Determine the (X, Y) coordinate at the center of the cell enclosing the given text.  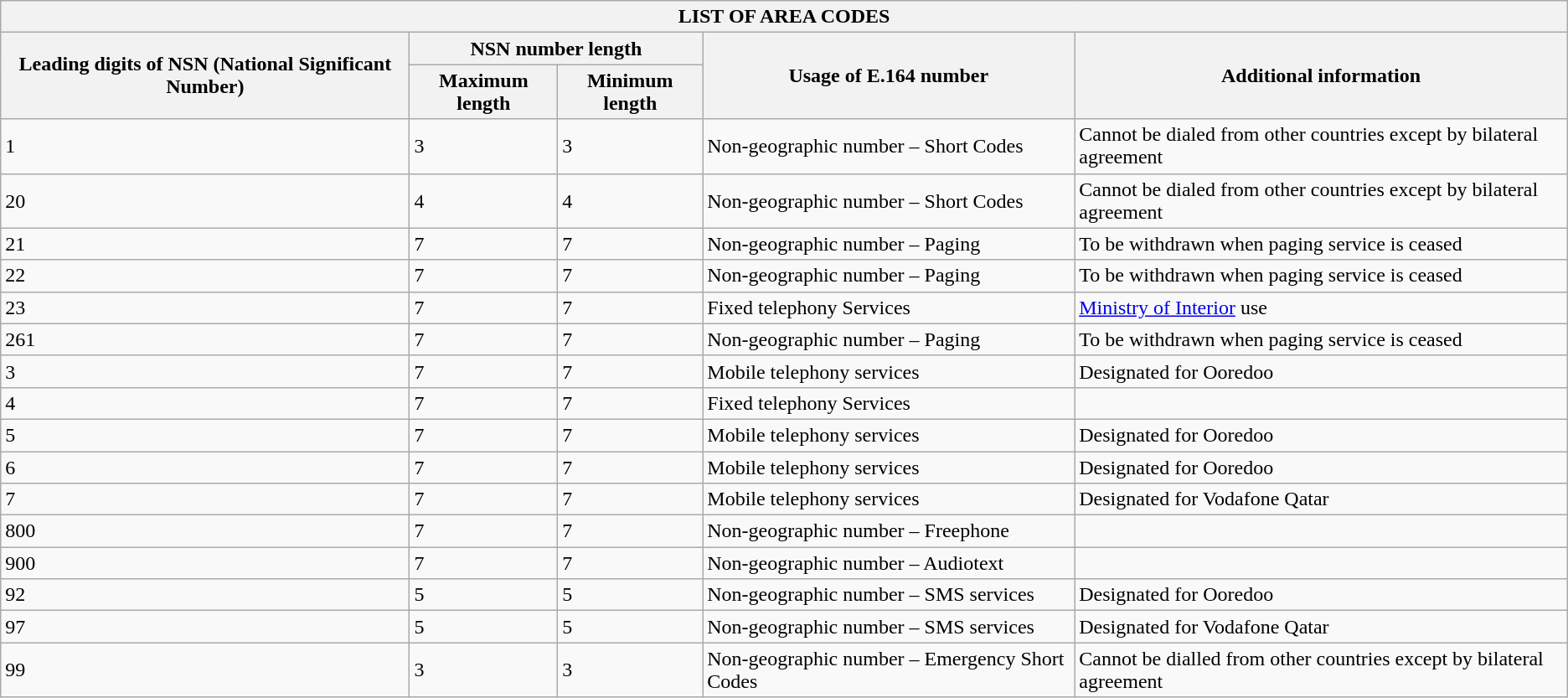
22 (205, 276)
Leading digits of NSN (National Significant Number) (205, 75)
800 (205, 531)
Non-geographic number – Audiotext (889, 563)
6 (205, 467)
Usage of E.164 number (889, 75)
261 (205, 339)
Non-geographic number – Freephone (889, 531)
LIST OF AREA CODES (784, 17)
900 (205, 563)
23 (205, 308)
Ministry of Interior use (1322, 308)
Additional information (1322, 75)
99 (205, 670)
21 (205, 244)
Maximum length (484, 92)
20 (205, 201)
Non-geographic number – Emergency Short Codes (889, 670)
97 (205, 627)
1 (205, 146)
Cannot be dialled from other countries except by bilateral agreement (1322, 670)
Minimum length (630, 92)
NSN number length (556, 49)
92 (205, 595)
